From the cell containing the given text, extract its center point as [X, Y] coordinate. 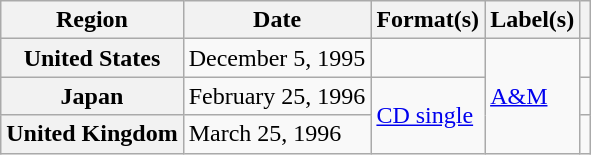
Label(s) [532, 20]
Japan [92, 96]
A&M [532, 96]
United States [92, 58]
CD single [428, 115]
February 25, 1996 [277, 96]
March 25, 1996 [277, 134]
Format(s) [428, 20]
December 5, 1995 [277, 58]
United Kingdom [92, 134]
Date [277, 20]
Region [92, 20]
